Scan for the cell matching the given text and deliver its (x, y) coordinate at center. 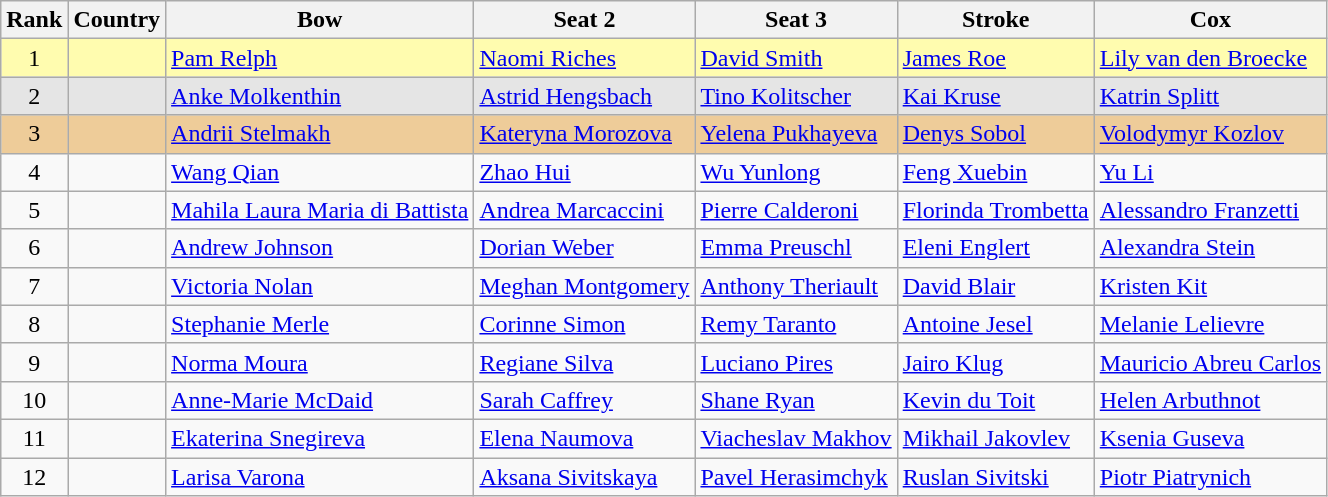
Kateryna Morozova (584, 134)
Norma Moura (320, 362)
Ksenia Guseva (1210, 438)
Emma Preuschl (796, 248)
Aksana Sivitskaya (584, 477)
David Blair (996, 286)
Seat 3 (796, 20)
Pierre Calderoni (796, 210)
10 (34, 400)
Lily van den Broecke (1210, 58)
Stroke (996, 20)
Elena Naumova (584, 438)
Eleni Englert (996, 248)
Dorian Weber (584, 248)
4 (34, 172)
Naomi Riches (584, 58)
Bow (320, 20)
Sarah Caffrey (584, 400)
Stephanie Merle (320, 324)
Kristen Kit (1210, 286)
Kevin du Toit (996, 400)
Pam Relph (320, 58)
Florinda Trombetta (996, 210)
Volodymyr Kozlov (1210, 134)
Jairo Klug (996, 362)
Corinne Simon (584, 324)
Remy Taranto (796, 324)
Helen Arbuthnot (1210, 400)
David Smith (796, 58)
Mikhail Jakovlev (996, 438)
Zhao Hui (584, 172)
Pavel Herasimchyk (796, 477)
Antoine Jesel (996, 324)
Seat 2 (584, 20)
Wu Yunlong (796, 172)
Shane Ryan (796, 400)
2 (34, 96)
11 (34, 438)
Ruslan Sivitski (996, 477)
Tino Kolitscher (796, 96)
Regiane Silva (584, 362)
12 (34, 477)
Mauricio Abreu Carlos (1210, 362)
Larisa Varona (320, 477)
Anke Molkenthin (320, 96)
Andrew Johnson (320, 248)
James Roe (996, 58)
3 (34, 134)
Ekaterina Snegireva (320, 438)
Luciano Pires (796, 362)
8 (34, 324)
Kai Kruse (996, 96)
Anthony Theriault (796, 286)
Melanie Lelievre (1210, 324)
Denys Sobol (996, 134)
Mahila Laura Maria di Battista (320, 210)
Anne-Marie McDaid (320, 400)
Piotr Piatrynich (1210, 477)
Cox (1210, 20)
9 (34, 362)
Yelena Pukhayeva (796, 134)
Rank (34, 20)
Yu Li (1210, 172)
6 (34, 248)
Andrea Marcaccini (584, 210)
Victoria Nolan (320, 286)
Feng Xuebin (996, 172)
Country (117, 20)
Meghan Montgomery (584, 286)
Viacheslav Makhov (796, 438)
1 (34, 58)
Andrii Stelmakh (320, 134)
Alessandro Franzetti (1210, 210)
7 (34, 286)
Wang Qian (320, 172)
Alexandra Stein (1210, 248)
Katrin Splitt (1210, 96)
Astrid Hengsbach (584, 96)
5 (34, 210)
